Pinpoint the cell where the given text exists, returning its (x, y) midpoint coordinate. 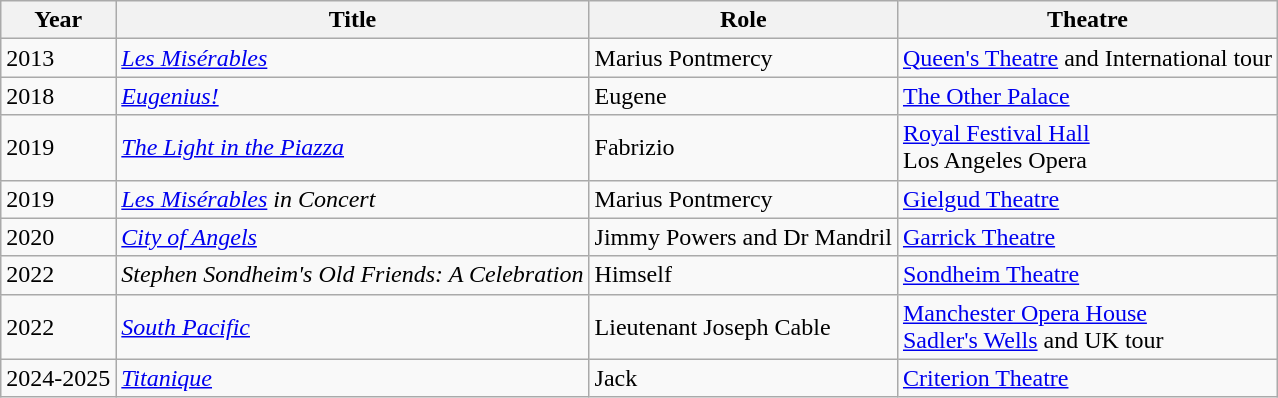
2020 (58, 237)
Fabrizio (743, 148)
City of Angels (352, 237)
The Light in the Piazza (352, 148)
Gielgud Theatre (1087, 199)
Role (743, 20)
Stephen Sondheim's Old Friends: A Celebration (352, 275)
The Other Palace (1087, 96)
Lieutenant Joseph Cable (743, 326)
Garrick Theatre (1087, 237)
Titanique (352, 378)
Les Misérables (352, 58)
Eugene (743, 96)
Queen's Theatre and International tour (1087, 58)
South Pacific (352, 326)
2013 (58, 58)
Sondheim Theatre (1087, 275)
Royal Festival HallLos Angeles Opera (1087, 148)
Manchester Opera HouseSadler's Wells and UK tour (1087, 326)
Title (352, 20)
Les Misérables in Concert (352, 199)
Criterion Theatre (1087, 378)
2018 (58, 96)
Year (58, 20)
Theatre (1087, 20)
2024-2025 (58, 378)
Jimmy Powers and Dr Mandril (743, 237)
Jack (743, 378)
Eugenius! (352, 96)
Himself (743, 275)
